For the text-containing cell, return its midpoint in (x, y) coordinate format. 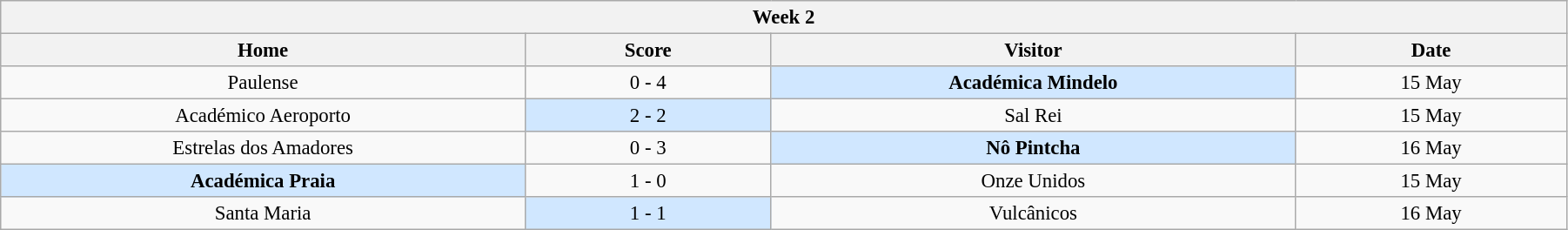
Score (647, 51)
Académica Praia (263, 181)
2 - 2 (647, 116)
Vulcânicos (1034, 213)
Date (1431, 51)
0 - 4 (647, 83)
Onze Unidos (1034, 181)
Visitor (1034, 51)
Home (263, 51)
Estrelas dos Amadores (263, 148)
1 - 0 (647, 181)
Santa Maria (263, 213)
1 - 1 (647, 213)
Nô Pintcha (1034, 148)
Sal Rei (1034, 116)
Paulense (263, 83)
Académico Aeroporto (263, 116)
0 - 3 (647, 148)
Académica Mindelo (1034, 83)
Week 2 (784, 17)
